Detect which cell encompasses the target text, then output its (x, y) center coordinate. 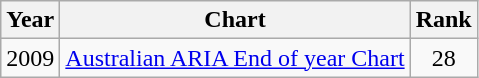
28 (444, 58)
Year (30, 20)
Rank (444, 20)
2009 (30, 58)
Chart (235, 20)
Australian ARIA End of year Chart (235, 58)
